Output the [X, Y] coordinate of the center of the cell containing the given text.  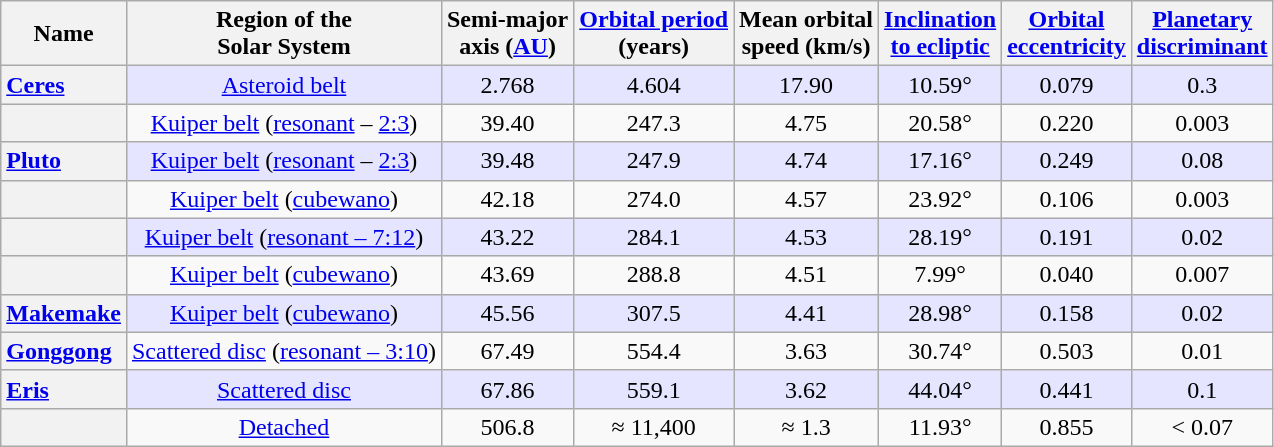
0.007 [1202, 275]
Gonggong [64, 351]
559.1 [654, 389]
247.9 [654, 161]
28.98° [940, 313]
Orbital eccentricity [1067, 34]
0.106 [1067, 199]
Kuiper belt (resonant – 7:12) [284, 237]
Semi-major axis (AU) [507, 34]
30.74° [940, 351]
Eris [64, 389]
≈ 1.3 [806, 427]
Orbital period (years) [654, 34]
Name [64, 34]
4.41 [806, 313]
0.08 [1202, 161]
Region of the Solar System [284, 34]
20.58° [940, 123]
3.62 [806, 389]
0.079 [1067, 85]
10.59° [940, 85]
Ceres [64, 85]
0.040 [1067, 275]
0.158 [1067, 313]
45.56 [507, 313]
554.4 [654, 351]
17.16° [940, 161]
0.191 [1067, 237]
4.75 [806, 123]
< 0.07 [1202, 427]
0.220 [1067, 123]
247.3 [654, 123]
Planetary discriminant [1202, 34]
Mean orbital speed (km/s) [806, 34]
506.8 [507, 427]
Detached [284, 427]
274.0 [654, 199]
≈ 11,400 [654, 427]
307.5 [654, 313]
4.604 [654, 85]
23.92° [940, 199]
11.93° [940, 427]
0.01 [1202, 351]
0.441 [1067, 389]
4.51 [806, 275]
Scattered disc [284, 389]
67.49 [507, 351]
0.855 [1067, 427]
7.99° [940, 275]
3.63 [806, 351]
4.57 [806, 199]
43.69 [507, 275]
Inclination to ecliptic [940, 34]
39.40 [507, 123]
288.8 [654, 275]
Asteroid belt [284, 85]
4.74 [806, 161]
284.1 [654, 237]
0.1 [1202, 389]
2.768 [507, 85]
42.18 [507, 199]
39.48 [507, 161]
17.90 [806, 85]
0.503 [1067, 351]
28.19° [940, 237]
0.3 [1202, 85]
0.249 [1067, 161]
44.04° [940, 389]
43.22 [507, 237]
Makemake [64, 313]
Scattered disc (resonant – 3:10) [284, 351]
67.86 [507, 389]
Pluto [64, 161]
4.53 [806, 237]
